Return [x, y] of the center of cell containing provided text 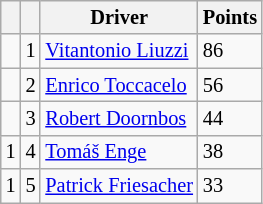
33 [230, 186]
5 [31, 186]
Points [230, 17]
Enrico Toccacelo [118, 85]
86 [230, 51]
Driver [118, 17]
38 [230, 152]
Vitantonio Liuzzi [118, 51]
56 [230, 85]
Patrick Friesacher [118, 186]
Tomáš Enge [118, 152]
2 [31, 85]
3 [31, 118]
4 [31, 152]
44 [230, 118]
Robert Doornbos [118, 118]
